For the text-containing cell, return its midpoint in (X, Y) coordinate format. 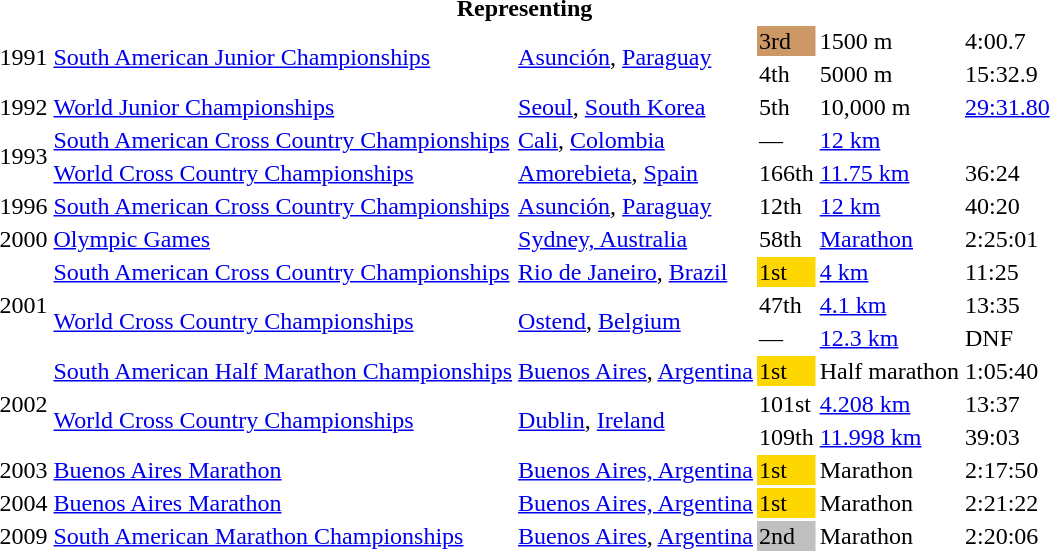
4 km (889, 272)
10,000 m (889, 107)
4.1 km (889, 305)
Cali, Colombia (636, 140)
Dublin, Ireland (636, 420)
4th (786, 74)
3rd (786, 41)
166th (786, 173)
5th (786, 107)
11.998 km (889, 437)
101st (786, 404)
109th (786, 437)
South American Marathon Championships (283, 536)
47th (786, 305)
South American Junior Championships (283, 58)
5000 m (889, 74)
Seoul, South Korea (636, 107)
Half marathon (889, 371)
World Junior Championships (283, 107)
2nd (786, 536)
58th (786, 239)
Rio de Janeiro, Brazil (636, 272)
Olympic Games (283, 239)
Sydney, Australia (636, 239)
South American Half Marathon Championships (283, 371)
4.208 km (889, 404)
Ostend, Belgium (636, 322)
1500 m (889, 41)
Amorebieta, Spain (636, 173)
12th (786, 206)
11.75 km (889, 173)
12.3 km (889, 338)
